Locate the cell with the specified text and output its (x, y) center coordinate. 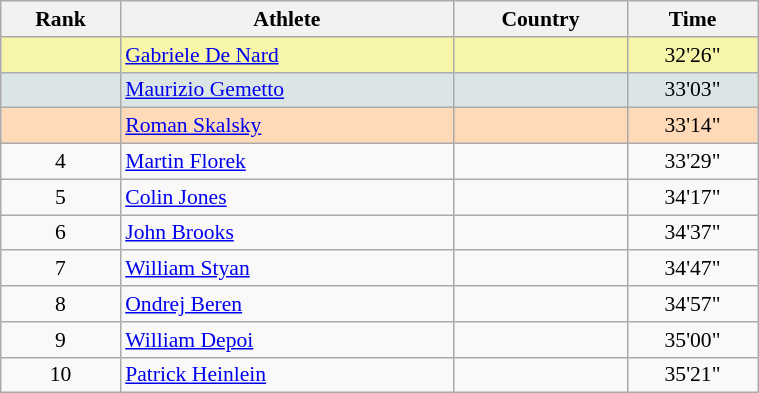
34'47" (692, 269)
John Brooks (286, 233)
5 (60, 197)
Rank (60, 19)
William Depoi (286, 340)
35'21" (692, 375)
Ondrej Beren (286, 304)
6 (60, 233)
8 (60, 304)
Maurizio Gemetto (286, 90)
Time (692, 19)
9 (60, 340)
Roman Skalsky (286, 126)
33'03" (692, 90)
Country (541, 19)
34'37" (692, 233)
Athlete (286, 19)
William Styan (286, 269)
4 (60, 162)
34'17" (692, 197)
Martin Florek (286, 162)
Colin Jones (286, 197)
Gabriele De Nard (286, 55)
7 (60, 269)
33'29" (692, 162)
33'14" (692, 126)
35'00" (692, 340)
34'57" (692, 304)
Patrick Heinlein (286, 375)
10 (60, 375)
32'26" (692, 55)
